Output the [X, Y] coordinate of the center of the cell containing the given text.  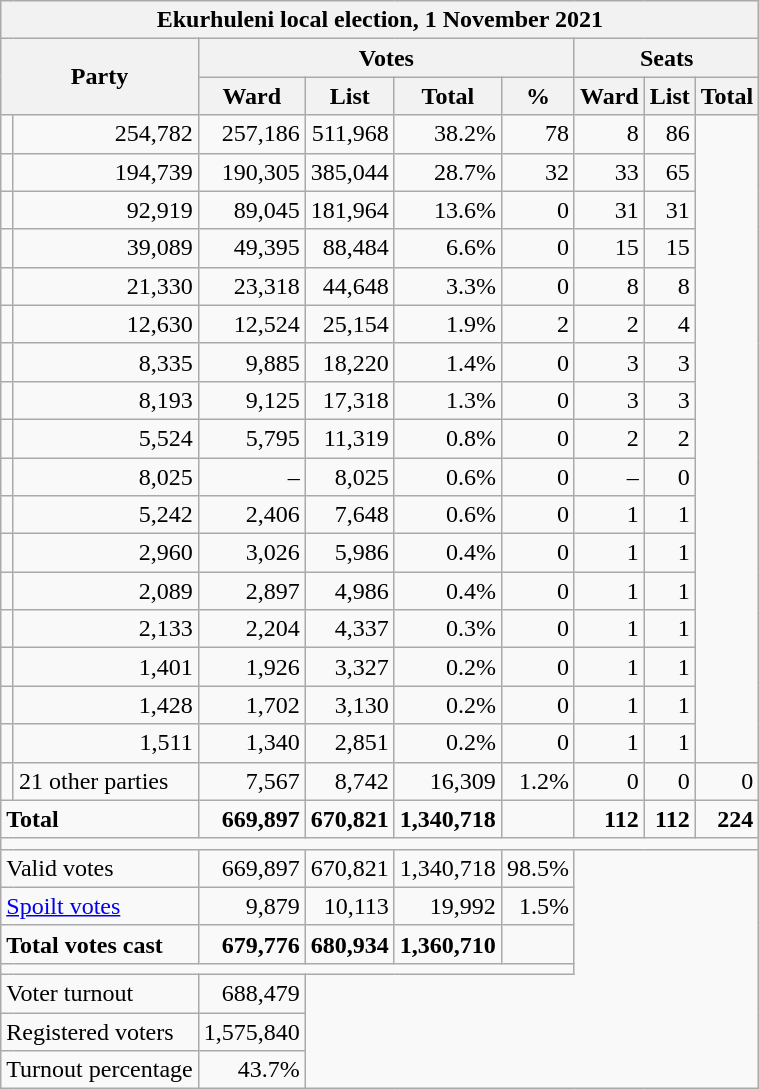
254,782 [106, 134]
44,648 [350, 286]
2,851 [350, 743]
2,897 [252, 591]
1,401 [106, 667]
688,479 [252, 993]
33 [609, 172]
1,511 [106, 743]
3,327 [350, 667]
86 [670, 134]
12,524 [252, 324]
4,986 [350, 591]
Turnout percentage [100, 1070]
89,045 [252, 210]
2,089 [106, 591]
88,484 [350, 248]
65 [670, 172]
1.2% [538, 781]
38.2% [448, 134]
5,795 [252, 438]
17,318 [350, 400]
13.6% [448, 210]
Spoilt votes [100, 906]
19,992 [448, 906]
7,648 [350, 515]
679,776 [252, 944]
92,919 [106, 210]
1.3% [448, 400]
25,154 [350, 324]
1,926 [252, 667]
11,319 [350, 438]
Registered voters [100, 1031]
194,739 [106, 172]
6.6% [448, 248]
8,742 [350, 781]
224 [727, 819]
49,395 [252, 248]
Ekurhuleni local election, 1 November 2021 [380, 20]
9,879 [252, 906]
Party [100, 77]
511,968 [350, 134]
2,406 [252, 515]
1,575,840 [252, 1031]
0.3% [448, 629]
98.5% [538, 868]
257,186 [252, 134]
Seats [666, 58]
1.5% [538, 906]
28.7% [448, 172]
21 other parties [106, 781]
680,934 [350, 944]
5,524 [106, 438]
18,220 [350, 362]
32 [538, 172]
2,960 [106, 553]
7,567 [252, 781]
1.4% [448, 362]
12,630 [106, 324]
78 [538, 134]
1,340 [252, 743]
Total votes cast [100, 944]
2,204 [252, 629]
4 [670, 324]
1,702 [252, 705]
9,125 [252, 400]
4,337 [350, 629]
43.7% [252, 1070]
190,305 [252, 172]
8,193 [106, 400]
5,242 [106, 515]
2,133 [106, 629]
1,360,710 [448, 944]
16,309 [448, 781]
1.9% [448, 324]
9,885 [252, 362]
3.3% [448, 286]
5,986 [350, 553]
21,330 [106, 286]
% [538, 96]
8,335 [106, 362]
181,964 [350, 210]
10,113 [350, 906]
3,026 [252, 553]
Voter turnout [100, 993]
385,044 [350, 172]
1,428 [106, 705]
0.8% [448, 438]
Valid votes [100, 868]
Votes [386, 58]
23,318 [252, 286]
39,089 [106, 248]
3,130 [350, 705]
